Search for the cell housing the specified text and yield its [X, Y] center coordinate. 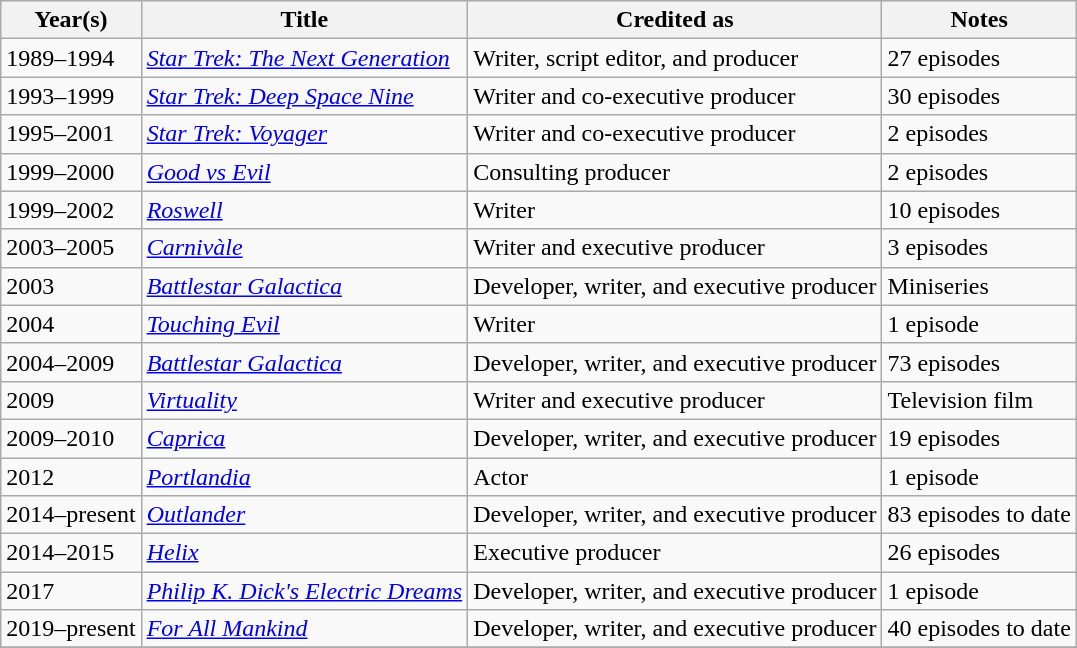
2012 [71, 477]
Good vs Evil [304, 172]
Roswell [304, 210]
Actor [675, 477]
Executive producer [675, 553]
1995–2001 [71, 134]
Helix [304, 553]
1993–1999 [71, 96]
2019–present [71, 629]
2003–2005 [71, 248]
Television film [979, 400]
73 episodes [979, 362]
Star Trek: Deep Space Nine [304, 96]
83 episodes to date [979, 515]
2009 [71, 400]
30 episodes [979, 96]
Consulting producer [675, 172]
Portlandia [304, 477]
19 episodes [979, 438]
Carnivàle [304, 248]
2009–2010 [71, 438]
Philip K. Dick's Electric Dreams [304, 591]
26 episodes [979, 553]
2003 [71, 286]
Touching Evil [304, 324]
2014–2015 [71, 553]
1999–2002 [71, 210]
1989–1994 [71, 58]
Credited as [675, 20]
2014–present [71, 515]
For All Mankind [304, 629]
Outlander [304, 515]
Notes [979, 20]
Title [304, 20]
Miniseries [979, 286]
2004–2009 [71, 362]
Virtuality [304, 400]
Writer, script editor, and producer [675, 58]
2004 [71, 324]
Caprica [304, 438]
2017 [71, 591]
Year(s) [71, 20]
10 episodes [979, 210]
3 episodes [979, 248]
40 episodes to date [979, 629]
1999–2000 [71, 172]
Star Trek: The Next Generation [304, 58]
Star Trek: Voyager [304, 134]
27 episodes [979, 58]
